Search for the cell housing the specified text and yield its (X, Y) center coordinate. 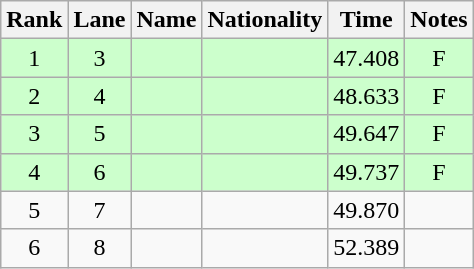
47.408 (366, 58)
Time (366, 20)
Name (166, 20)
Nationality (265, 20)
1 (34, 58)
7 (100, 210)
48.633 (366, 96)
2 (34, 96)
8 (100, 248)
Lane (100, 20)
Notes (439, 20)
49.647 (366, 134)
52.389 (366, 248)
Rank (34, 20)
49.737 (366, 172)
49.870 (366, 210)
